Detect which cell encompasses the target text, then output its [x, y] center coordinate. 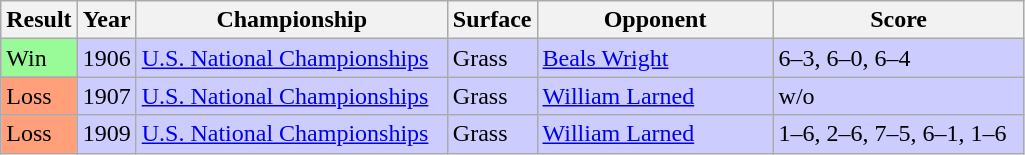
1909 [106, 134]
Surface [492, 20]
1906 [106, 58]
Opponent [655, 20]
Championship [292, 20]
1907 [106, 96]
Score [898, 20]
6–3, 6–0, 6–4 [898, 58]
Beals Wright [655, 58]
1–6, 2–6, 7–5, 6–1, 1–6 [898, 134]
Year [106, 20]
Win [39, 58]
w/o [898, 96]
Result [39, 20]
